Search for the cell housing the specified text and yield its [x, y] center coordinate. 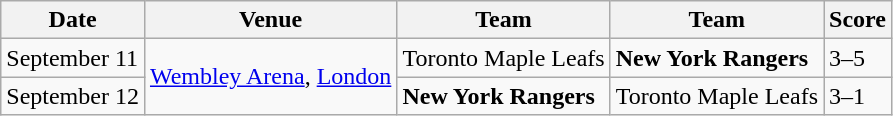
September 12 [73, 96]
Score [858, 20]
Date [73, 20]
September 11 [73, 58]
Venue [270, 20]
3–5 [858, 58]
3–1 [858, 96]
Wembley Arena, London [270, 77]
